Pinpoint the cell where the given text exists, returning its [X, Y] midpoint coordinate. 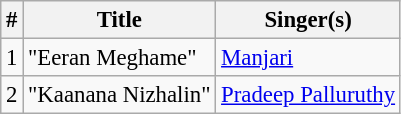
Manjari [308, 58]
"Eeran Meghame" [120, 58]
Pradeep Palluruthy [308, 95]
Title [120, 20]
Singer(s) [308, 20]
# [12, 20]
2 [12, 95]
1 [12, 58]
"Kaanana Nizhalin" [120, 95]
